Extract the [X, Y] coordinate from the center of the cell holding the provided text.  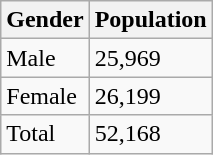
52,168 [150, 134]
Total [45, 134]
Female [45, 96]
Population [150, 20]
25,969 [150, 58]
Male [45, 58]
26,199 [150, 96]
Gender [45, 20]
